Provide the (x, y) coordinate of the cell's center where the given text is located.  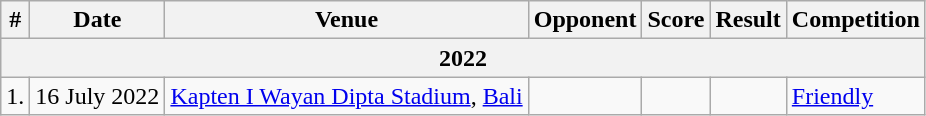
Friendly (856, 96)
2022 (464, 58)
Competition (856, 20)
Opponent (585, 20)
Venue (346, 20)
16 July 2022 (98, 96)
1. (16, 96)
# (16, 20)
Date (98, 20)
Result (748, 20)
Kapten I Wayan Dipta Stadium, Bali (346, 96)
Score (676, 20)
